Scan for the cell matching the given text and deliver its [x, y] coordinate at center. 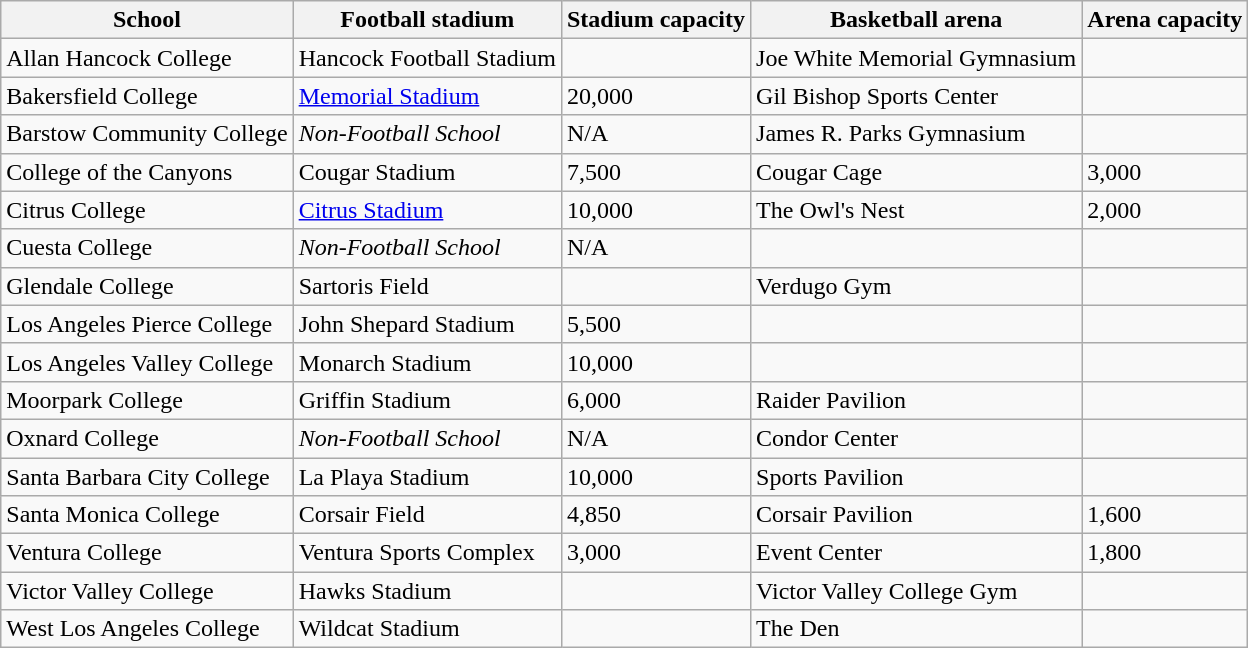
Wildcat Stadium [427, 629]
Raider Pavilion [916, 400]
Cougar Cage [916, 172]
1,600 [1165, 515]
The Den [916, 629]
Citrus College [147, 210]
Ventura Sports Complex [427, 553]
College of the Canyons [147, 172]
Glendale College [147, 286]
Verdugo Gym [916, 286]
Arena capacity [1165, 20]
Monarch Stadium [427, 362]
Barstow Community College [147, 134]
Stadium capacity [656, 20]
Santa Monica College [147, 515]
Football stadium [427, 20]
Sartoris Field [427, 286]
20,000 [656, 96]
1,800 [1165, 553]
7,500 [656, 172]
Condor Center [916, 438]
Oxnard College [147, 438]
Cuesta College [147, 248]
West Los Angeles College [147, 629]
Victor Valley College [147, 591]
5,500 [656, 324]
Griffin Stadium [427, 400]
Memorial Stadium [427, 96]
Hancock Football Stadium [427, 58]
Cougar Stadium [427, 172]
Gil Bishop Sports Center [916, 96]
Corsair Pavilion [916, 515]
La Playa Stadium [427, 477]
Citrus Stadium [427, 210]
Event Center [916, 553]
The Owl's Nest [916, 210]
Allan Hancock College [147, 58]
Los Angeles Pierce College [147, 324]
Hawks Stadium [427, 591]
Victor Valley College Gym [916, 591]
Moorpark College [147, 400]
School [147, 20]
Joe White Memorial Gymnasium [916, 58]
Basketball arena [916, 20]
Los Angeles Valley College [147, 362]
Sports Pavilion [916, 477]
4,850 [656, 515]
Santa Barbara City College [147, 477]
Ventura College [147, 553]
6,000 [656, 400]
John Shepard Stadium [427, 324]
James R. Parks Gymnasium [916, 134]
Corsair Field [427, 515]
Bakersfield College [147, 96]
2,000 [1165, 210]
